Pinpoint the cell where the given text exists, returning its (x, y) midpoint coordinate. 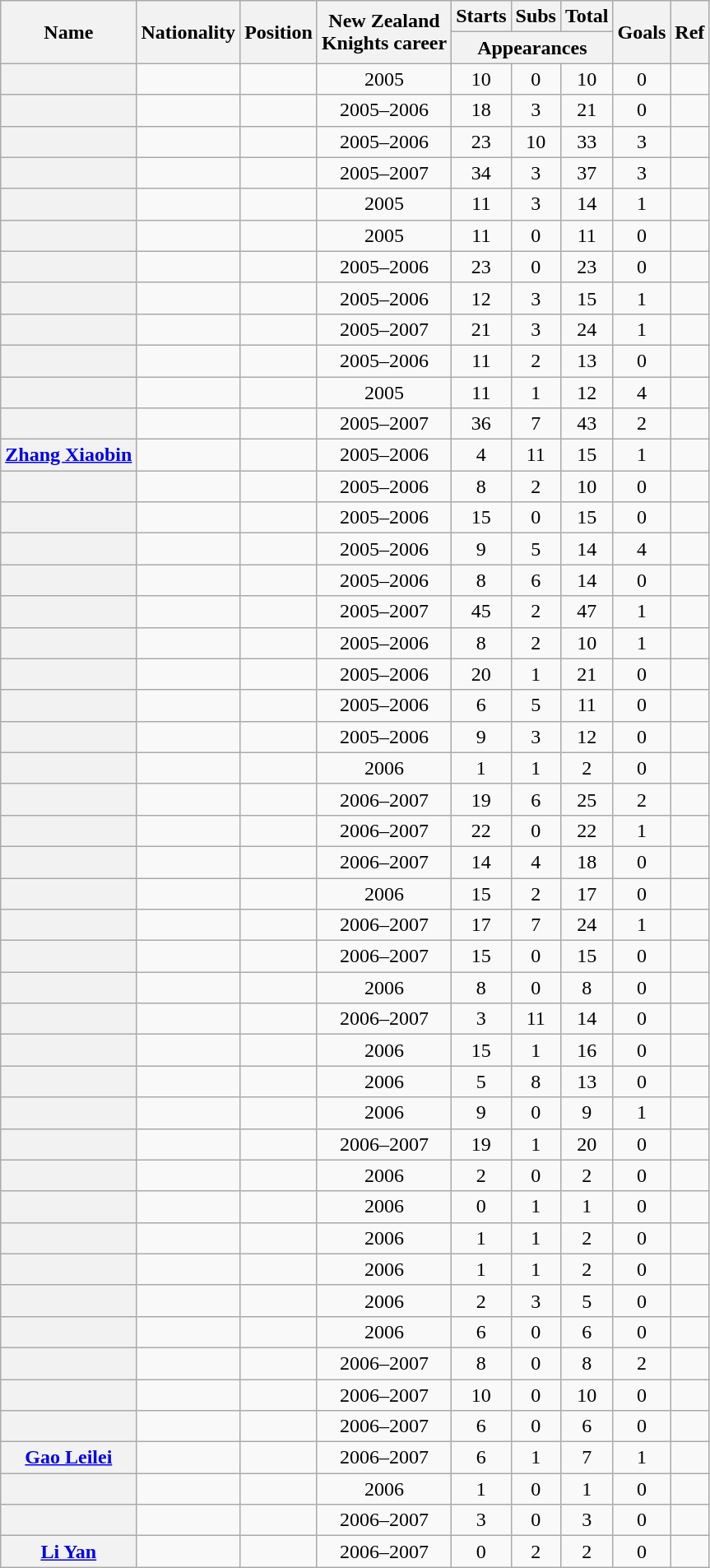
Position (279, 32)
Ref (689, 32)
47 (587, 612)
New ZealandKnights career (383, 32)
Gao Leilei (69, 1458)
Name (69, 32)
Appearances (532, 48)
Goals (642, 32)
Li Yan (69, 1552)
25 (587, 799)
Nationality (188, 32)
16 (587, 1050)
Zhang Xiaobin (69, 455)
34 (481, 173)
43 (587, 424)
36 (481, 424)
Total (587, 16)
Subs (536, 16)
45 (481, 612)
37 (587, 173)
33 (587, 142)
Starts (481, 16)
